Determine the [x, y] coordinate at the center of the cell enclosing the given text.  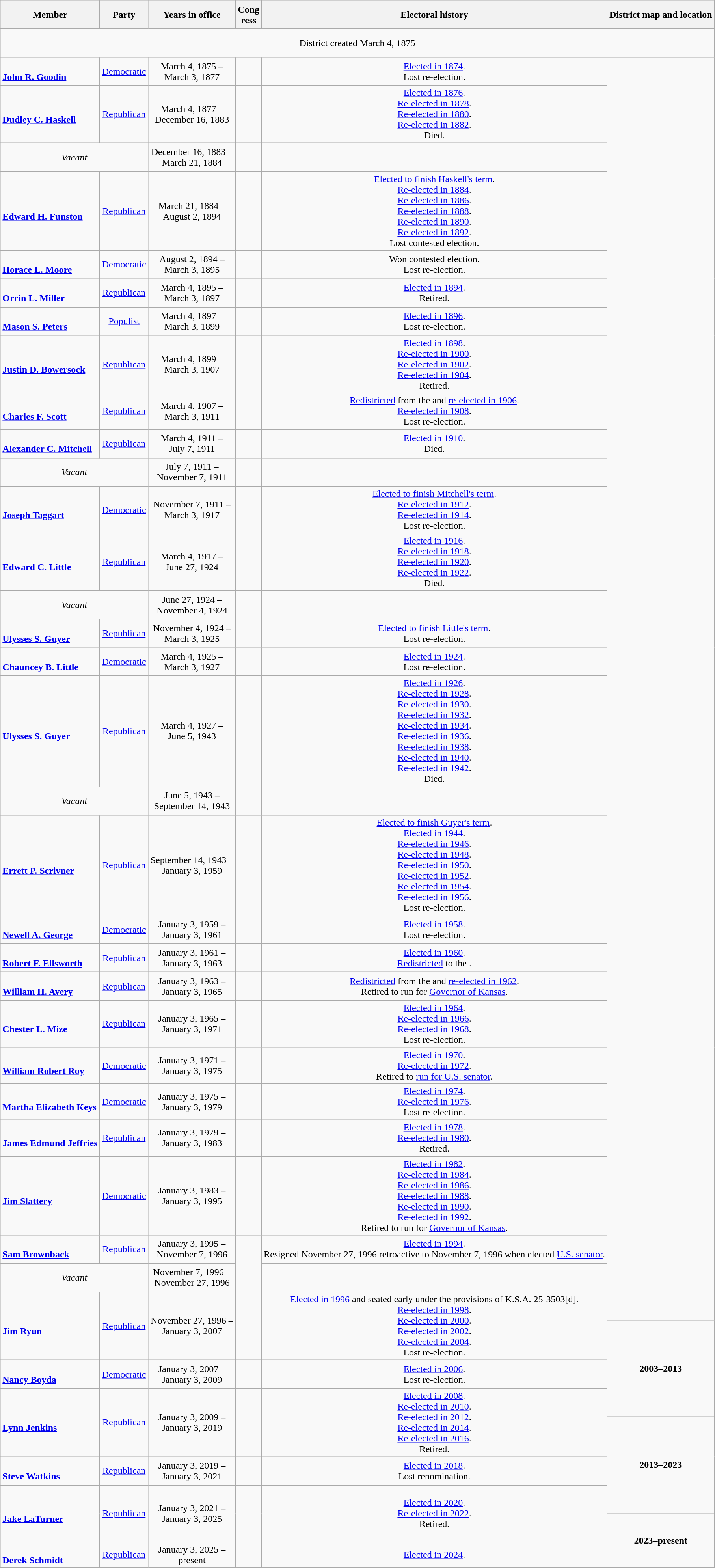
Elected in 2024. [434, 1555]
June 27, 1924 –November 4, 1924 [192, 605]
December 16, 1883 –March 21, 1884 [192, 157]
January 3, 2019 –January 3, 2021 [192, 1471]
March 4, 1925 –March 3, 1927 [192, 662]
January 3, 1971 –January 3, 1975 [192, 1065]
Lynn Jenkins [50, 1423]
January 3, 1959 –January 3, 1961 [192, 929]
March 4, 1907 –March 3, 1911 [192, 411]
March 4, 1877 –December 16, 1883 [192, 114]
James Edmund Jeffries [50, 1138]
Elected in 1960.Redistricted to the . [434, 958]
March 4, 1875 –March 3, 1877 [192, 71]
Elected in 1894.Retired. [434, 293]
March 4, 1899 –March 3, 1907 [192, 364]
Elected in 1994.Resigned November 27, 1996 retroactive to November 7, 1996 when elected U.S. senator. [434, 1249]
Won contested election.Lost re-election. [434, 265]
March 4, 1897 –March 3, 1899 [192, 321]
Elected in 2006.Lost re-election. [434, 1374]
Chauncey B. Little [50, 662]
January 3, 2009 –January 3, 2019 [192, 1423]
Party [124, 15]
Jim Slattery [50, 1195]
2003–2013 [661, 1369]
Jim Ryun [50, 1326]
November 27, 1996 –January 3, 2007 [192, 1326]
November 7, 1996 –November 27, 1996 [192, 1278]
Elected in 1874.Lost re-election. [434, 71]
Errett P. Scrivner [50, 865]
Mason S. Peters [50, 321]
January 3, 1963 –January 3, 1965 [192, 986]
Elected in 1916.Re-elected in 1918.Re-elected in 1920.Re-elected in 1922.Died. [434, 562]
Elected in 2008.Re-elected in 2010.Re-elected in 2012.Re-elected in 2014.Re-elected in 2016.Retired. [434, 1423]
Edward C. Little [50, 562]
Elected in 1970.Re-elected in 1972.Retired to run for U.S. senator. [434, 1065]
Elected in 1974.Re-elected in 1976.Lost re-election. [434, 1102]
Redistricted from the and re-elected in 1962.Retired to run for Governor of Kansas. [434, 986]
Elected in 1978.Re-elected in 1980.Retired. [434, 1138]
Charles F. Scott [50, 411]
January 3, 1979 –January 3, 1983 [192, 1138]
Dudley C. Haskell [50, 114]
2023–present [661, 1541]
Edward H. Funston [50, 211]
September 14, 1943 –January 3, 1959 [192, 865]
Martha Elizabeth Keys [50, 1102]
Populist [124, 321]
Elected in 1910.Died. [434, 444]
Electoral history [434, 15]
Alexander C. Mitchell [50, 444]
August 2, 1894 –March 3, 1895 [192, 265]
District created March 4, 1875 [357, 43]
June 5, 1943 –September 14, 1943 [192, 801]
Nancy Boyda [50, 1374]
Elected to finish Mitchell's term.Re-elected in 1912.Re-elected in 1914.Lost re-election. [434, 509]
Joseph Taggart [50, 509]
Elected in 1924.Lost re-election. [434, 662]
Elected in 2020.Re-elected in 2022.Retired. [434, 1514]
January 3, 1975 –January 3, 1979 [192, 1102]
District map and location [661, 15]
March 4, 1917 –June 27, 1924 [192, 562]
January 3, 2007 –January 3, 2009 [192, 1374]
Elected in 1896.Lost re-election. [434, 321]
January 3, 2025 –present [192, 1555]
Orrin L. Miller [50, 293]
January 3, 1961 –January 3, 1963 [192, 958]
March 4, 1895 –March 3, 1897 [192, 293]
Derek Schmidt [50, 1555]
January 3, 1983 –January 3, 1995 [192, 1195]
Sam Brownback [50, 1249]
William Robert Roy [50, 1065]
William H. Avery [50, 986]
Chester L. Mize [50, 1024]
Years in office [192, 15]
November 7, 1911 –March 3, 1917 [192, 509]
Elected in 1982.Re-elected in 1984.Re-elected in 1986.Re-elected in 1988.Re-elected in 1990.Re-elected in 1992.Retired to run for Governor of Kansas. [434, 1195]
July 7, 1911 –November 7, 1911 [192, 472]
Elected in 1898.Re-elected in 1900.Re-elected in 1902.Re-elected in 1904.Retired. [434, 364]
Elected in 1958.Lost re-election. [434, 929]
January 3, 1965 –January 3, 1971 [192, 1024]
Newell A. George [50, 929]
January 3, 2021 –January 3, 2025 [192, 1514]
Jake LaTurner [50, 1514]
Elected to finish Little's term.Lost re-election. [434, 633]
Elected in 2018.Lost renomination. [434, 1471]
Elected in 1964.Re-elected in 1966.Re-elected in 1968.Lost re-election. [434, 1024]
March 4, 1911 –July 7, 1911 [192, 444]
March 4, 1927 –June 5, 1943 [192, 731]
Justin D. Bowersock [50, 364]
Elected in 1876.Re-elected in 1878.Re-elected in 1880.Re-elected in 1882.Died. [434, 114]
Congress [249, 15]
Redistricted from the and re-elected in 1906.Re-elected in 1908.Lost re-election. [434, 411]
January 3, 1995 –November 7, 1996 [192, 1249]
November 4, 1924 –March 3, 1925 [192, 633]
Robert F. Ellsworth [50, 958]
Steve Watkins [50, 1471]
2013–2023 [661, 1465]
March 21, 1884 –August 2, 1894 [192, 211]
Member [50, 15]
Horace L. Moore [50, 265]
John R. Goodin [50, 71]
